Pinpoint the cell where the given text exists, returning its (x, y) midpoint coordinate. 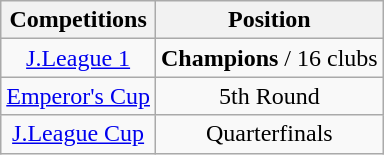
J.League 1 (78, 58)
5th Round (269, 96)
Champions / 16 clubs (269, 58)
Position (269, 20)
Competitions (78, 20)
Quarterfinals (269, 134)
J.League Cup (78, 134)
Emperor's Cup (78, 96)
